Detect which cell encompasses the target text, then output its [X, Y] center coordinate. 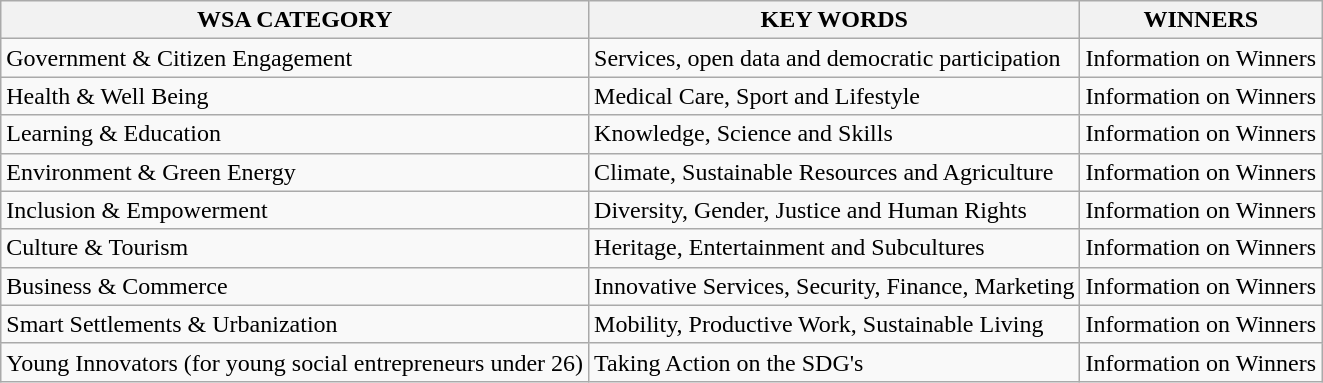
Knowledge, Science and Skills [834, 134]
Climate, Sustainable Resources and Agriculture [834, 172]
Government & Citizen Engagement [295, 58]
Environment & Green Energy [295, 172]
Innovative Services, Security, Finance, Marketing [834, 286]
Mobility, Productive Work, Sustainable Living [834, 324]
Taking Action on the SDG's [834, 362]
Heritage, Entertainment and Subcultures [834, 248]
Smart Settlements & Urbanization [295, 324]
Health & Well Being [295, 96]
Inclusion & Empowerment [295, 210]
Diversity, Gender, Justice and Human Rights [834, 210]
KEY WORDS [834, 20]
WSA CATEGORY [295, 20]
Services, open data and democratic participation [834, 58]
WINNERS [1201, 20]
Young Innovators (for young social entrepreneurs under 26) [295, 362]
Business & Commerce [295, 286]
Medical Care, Sport and Lifestyle [834, 96]
Culture & Tourism [295, 248]
Learning & Education [295, 134]
